From the cell containing the given text, extract its center point as (X, Y) coordinate. 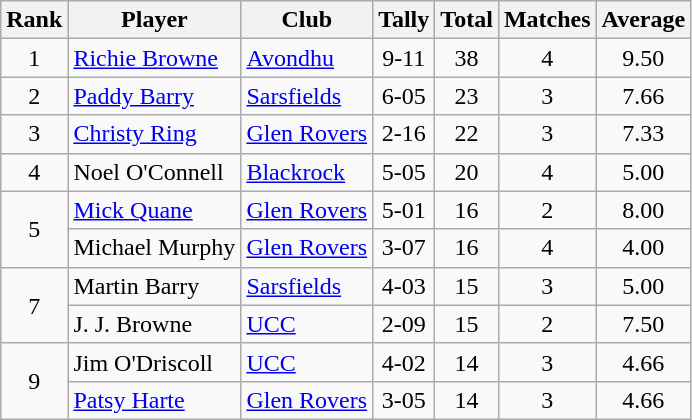
Player (154, 20)
4-02 (404, 362)
38 (467, 58)
Avondhu (307, 58)
7 (34, 305)
5-01 (404, 210)
Richie Browne (154, 58)
3-05 (404, 400)
4.00 (644, 248)
5 (34, 229)
7.33 (644, 134)
9-11 (404, 58)
Noel O'Connell (154, 172)
Christy Ring (154, 134)
Jim O'Driscoll (154, 362)
6-05 (404, 96)
Matches (547, 20)
Blackrock (307, 172)
Patsy Harte (154, 400)
Club (307, 20)
8.00 (644, 210)
Michael Murphy (154, 248)
Mick Quane (154, 210)
1 (34, 58)
7.50 (644, 324)
Tally (404, 20)
9.50 (644, 58)
Paddy Barry (154, 96)
4-03 (404, 286)
23 (467, 96)
5-05 (404, 172)
2-09 (404, 324)
2-16 (404, 134)
Total (467, 20)
9 (34, 381)
Martin Barry (154, 286)
3-07 (404, 248)
Rank (34, 20)
J. J. Browne (154, 324)
22 (467, 134)
20 (467, 172)
7.66 (644, 96)
Average (644, 20)
